Provide the (x, y) coordinate of the cell's center where the given text is located.  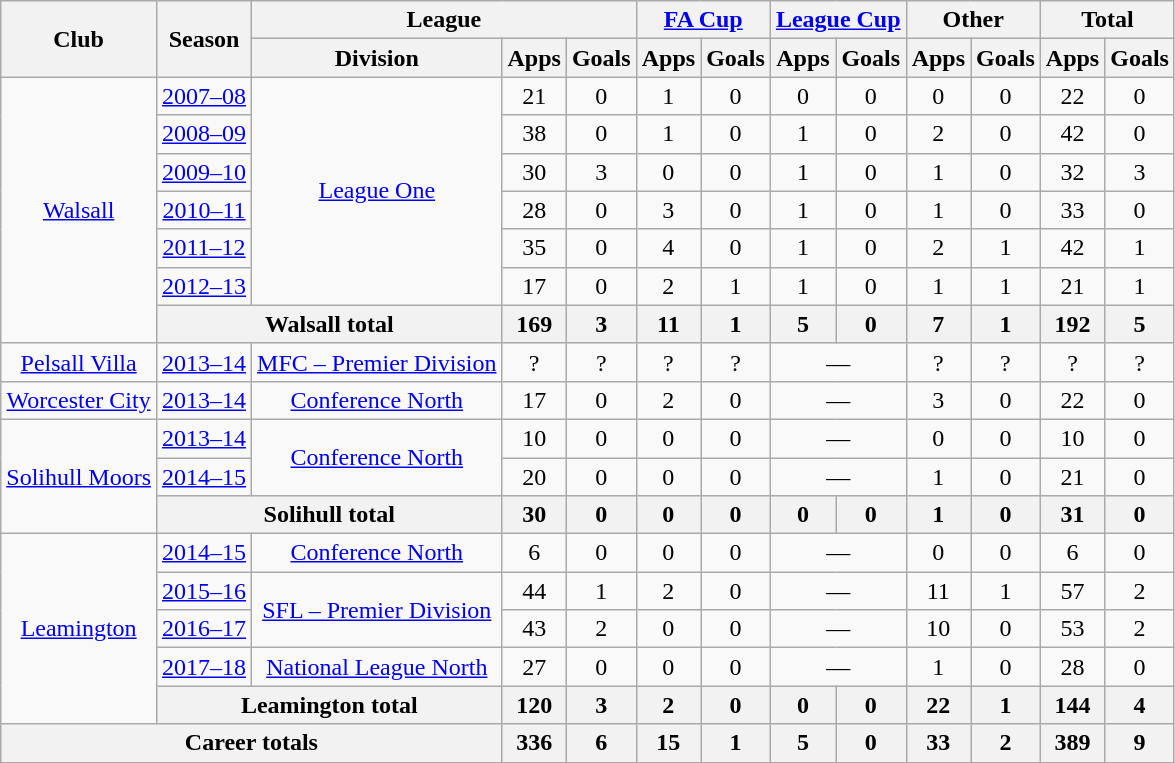
National League North (377, 667)
Solihull total (330, 515)
Career totals (252, 743)
31 (1072, 515)
League (444, 20)
43 (534, 629)
7 (938, 324)
144 (1072, 705)
192 (1072, 324)
Other (973, 20)
2010–11 (204, 210)
Season (204, 39)
Leamington (79, 629)
2011–12 (204, 248)
35 (534, 248)
Leamington total (330, 705)
2016–17 (204, 629)
20 (534, 477)
336 (534, 743)
120 (534, 705)
38 (534, 134)
169 (534, 324)
Division (377, 58)
SFL – Premier Division (377, 610)
Club (79, 39)
389 (1072, 743)
MFC – Premier Division (377, 362)
2008–09 (204, 134)
44 (534, 591)
Total (1107, 20)
FA Cup (703, 20)
Solihull Moors (79, 476)
32 (1072, 172)
Walsall (79, 210)
53 (1072, 629)
2017–18 (204, 667)
Walsall total (330, 324)
2009–10 (204, 172)
League One (377, 191)
Worcester City (79, 400)
2015–16 (204, 591)
2007–08 (204, 96)
27 (534, 667)
9 (1140, 743)
15 (668, 743)
Pelsall Villa (79, 362)
League Cup (838, 20)
57 (1072, 591)
2012–13 (204, 286)
